Capture the cell that displays the provided text and extract its (x, y) central coordinate. 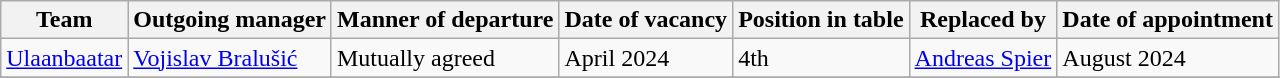
Date of vacancy (646, 20)
Team (64, 20)
4th (821, 58)
Outgoing manager (230, 20)
August 2024 (1168, 58)
Andreas Spier (983, 58)
Ulaanbaatar (64, 58)
Vojislav Bralušić (230, 58)
April 2024 (646, 58)
Date of appointment (1168, 20)
Replaced by (983, 20)
Position in table (821, 20)
Manner of departure (444, 20)
Mutually agreed (444, 58)
